Return (x, y) of the center of cell containing provided text 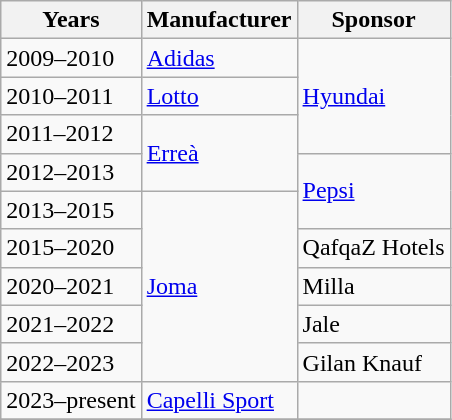
Manufacturer (219, 20)
Capelli Sport (219, 400)
2011–2012 (71, 134)
2021–2022 (71, 324)
2009–2010 (71, 58)
Jale (374, 324)
Joma (219, 286)
2012–2013 (71, 172)
Lotto (219, 96)
Erreà (219, 153)
2015–2020 (71, 248)
Sponsor (374, 20)
2023–present (71, 400)
Adidas (219, 58)
Hyundai (374, 96)
2010–2011 (71, 96)
Gilan Knauf (374, 362)
2013–2015 (71, 210)
2022–2023 (71, 362)
Milla (374, 286)
2020–2021 (71, 286)
QafqaZ Hotels (374, 248)
Years (71, 20)
Pepsi (374, 191)
